Scan for the cell matching the given text and deliver its [x, y] coordinate at center. 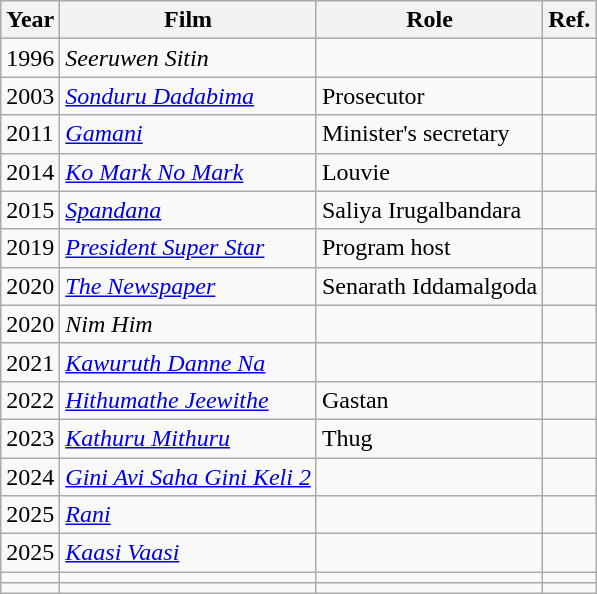
Hithumathe Jeewithe [188, 400]
Role [429, 20]
2019 [30, 248]
Gastan [429, 400]
Nim Him [188, 324]
The Newspaper [188, 286]
Gini Avi Saha Gini Keli 2 [188, 477]
2022 [30, 400]
Program host [429, 248]
2021 [30, 362]
Seeruwen Sitin [188, 58]
Spandana [188, 210]
2003 [30, 96]
Prosecutor [429, 96]
Year [30, 20]
2011 [30, 134]
Rani [188, 515]
Minister's secretary [429, 134]
Ko Mark No Mark [188, 172]
Saliya Irugalbandara [429, 210]
Senarath Iddamalgoda [429, 286]
Ref. [570, 20]
Sonduru Dadabima [188, 96]
2014 [30, 172]
President Super Star [188, 248]
Louvie [429, 172]
2024 [30, 477]
Thug [429, 438]
2023 [30, 438]
Kathuru Mithuru [188, 438]
2015 [30, 210]
Film [188, 20]
1996 [30, 58]
Gamani [188, 134]
Kaasi Vaasi [188, 553]
Kawuruth Danne Na [188, 362]
